Scan for the cell matching the given text and deliver its [x, y] coordinate at center. 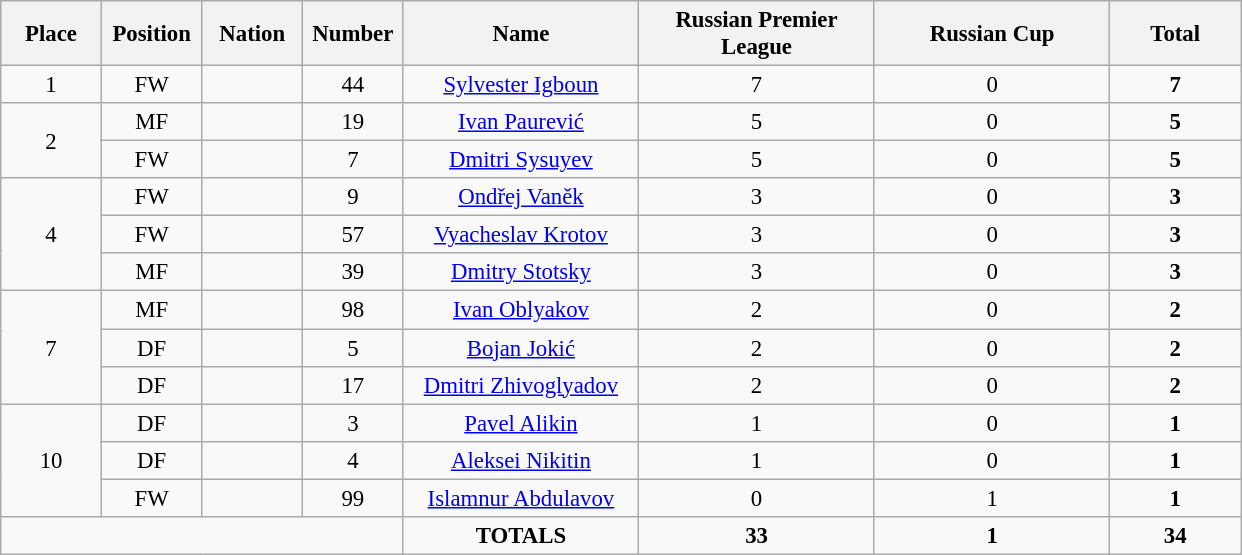
Vyacheslav Krotov [521, 235]
57 [354, 235]
Ivan Paurević [521, 122]
9 [354, 197]
Number [354, 34]
99 [354, 498]
Dmitri Zhivoglyadov [521, 385]
Russian Premier League [757, 34]
Nation [252, 34]
33 [757, 536]
Dmitry Stotsky [521, 273]
Place [52, 34]
Position [152, 34]
Russian Cup [992, 34]
Ondřej Vaněk [521, 197]
Ivan Oblyakov [521, 310]
Islamnur Abdulavov [521, 498]
Bojan Jokić [521, 348]
19 [354, 122]
Pavel Alikin [521, 423]
34 [1176, 536]
Total [1176, 34]
Sylvester Igboun [521, 85]
Name [521, 34]
10 [52, 460]
17 [354, 385]
44 [354, 85]
Dmitri Sysuyev [521, 160]
TOTALS [521, 536]
39 [354, 273]
98 [354, 310]
Aleksei Nikitin [521, 460]
